Determine the [x, y] coordinate at the center of the cell enclosing the given text.  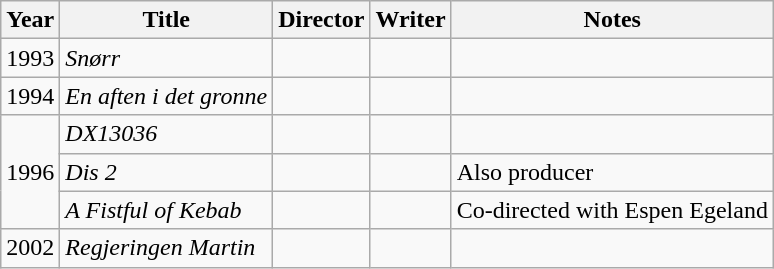
2002 [30, 248]
1994 [30, 96]
Co-directed with Espen Egeland [612, 210]
Director [322, 20]
Snørr [166, 58]
Also producer [612, 172]
Notes [612, 20]
Regjeringen Martin [166, 248]
A Fistful of Kebab [166, 210]
Writer [410, 20]
Dis 2 [166, 172]
1993 [30, 58]
1996 [30, 172]
Title [166, 20]
DX13036 [166, 134]
En aften i det gronne [166, 96]
Year [30, 20]
